Provide the (X, Y) coordinate of the cell's center where the given text is located.  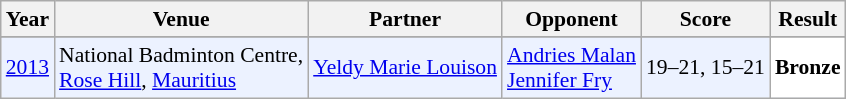
National Badminton Centre, Rose Hill, Mauritius (181, 68)
Venue (181, 19)
19–21, 15–21 (706, 68)
Yeldy Marie Louison (405, 68)
Andries Malan Jennifer Fry (572, 68)
2013 (28, 68)
Year (28, 19)
Bronze (808, 68)
Partner (405, 19)
Result (808, 19)
Opponent (572, 19)
Score (706, 19)
